Output the [x, y] coordinate of the center of the cell containing the given text.  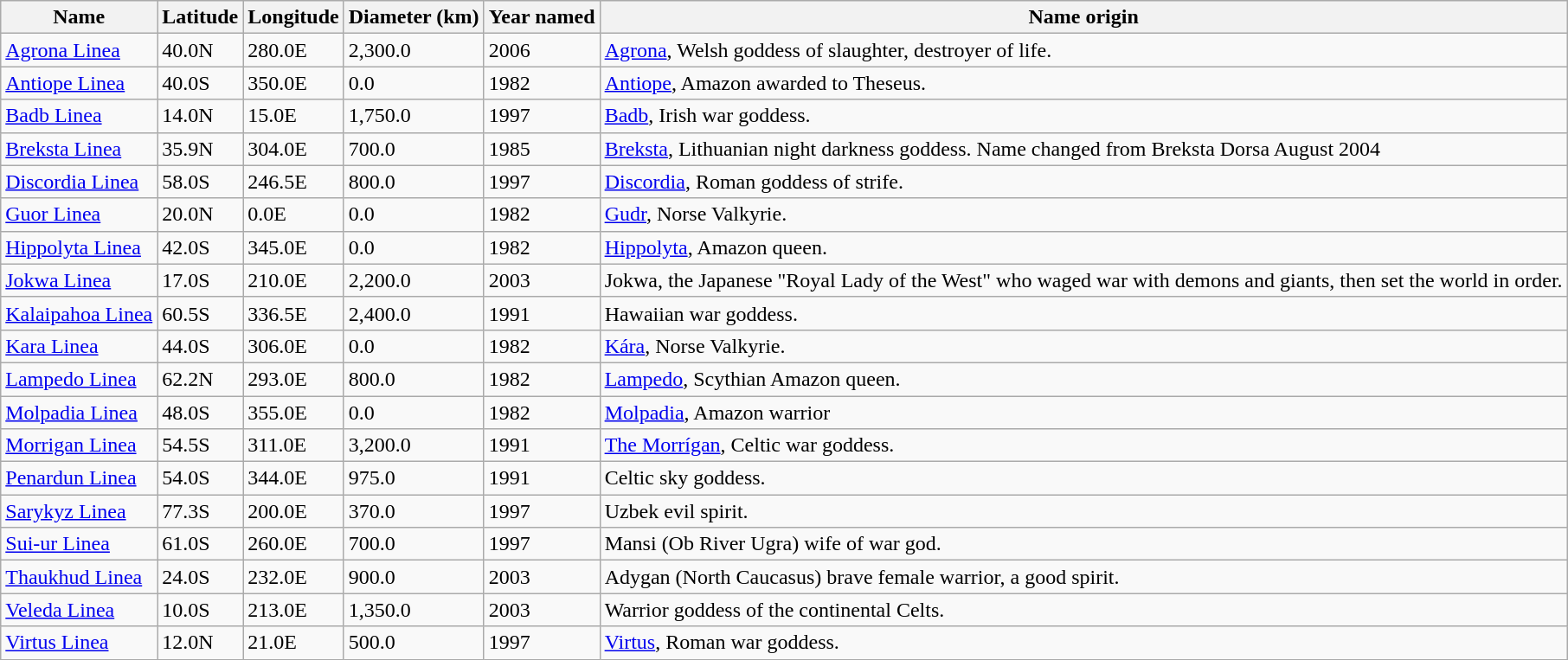
210.0E [293, 280]
Gudr, Norse Valkyrie. [1083, 215]
355.0E [293, 413]
Longitude [293, 17]
2,400.0 [414, 313]
Kalaipahoa Linea [80, 313]
Sui-ur Linea [80, 544]
10.0S [201, 610]
Mansi (Ob River Ugra) wife of war god. [1083, 544]
370.0 [414, 511]
200.0E [293, 511]
Lampedo, Scythian Amazon queen. [1083, 379]
40.0S [201, 83]
500.0 [414, 643]
213.0E [293, 610]
Breksta, Lithuanian night darkness goddess. Name changed from Breksta Dorsa August 2004 [1083, 149]
Discordia Linea [80, 182]
Agrona, Welsh goddess of slaughter, destroyer of life. [1083, 50]
Thaukhud Linea [80, 577]
Penardun Linea [80, 478]
77.3S [201, 511]
Veleda Linea [80, 610]
Name origin [1083, 17]
61.0S [201, 544]
17.0S [201, 280]
336.5E [293, 313]
Kára, Norse Valkyrie. [1083, 346]
21.0E [293, 643]
35.9N [201, 149]
232.0E [293, 577]
1,350.0 [414, 610]
44.0S [201, 346]
Discordia, Roman goddess of strife. [1083, 182]
62.2N [201, 379]
Agrona Linea [80, 50]
Sarykyz Linea [80, 511]
Adygan (North Caucasus) brave female warrior, a good spirit. [1083, 577]
304.0E [293, 149]
2,200.0 [414, 280]
900.0 [414, 577]
0.0E [293, 215]
58.0S [201, 182]
Antiope, Amazon awarded to Theseus. [1083, 83]
345.0E [293, 247]
Antiope Linea [80, 83]
12.0N [201, 643]
54.0S [201, 478]
Kara Linea [80, 346]
Lampedo Linea [80, 379]
24.0S [201, 577]
Latitude [201, 17]
Celtic sky goddess. [1083, 478]
260.0E [293, 544]
Badb, Irish war goddess. [1083, 116]
Molpadia Linea [80, 413]
Morrigan Linea [80, 445]
Jokwa, the Japanese "Royal Lady of the West" who waged war with demons and giants, then set the world in order. [1083, 280]
1,750.0 [414, 116]
Molpadia, Amazon warrior [1083, 413]
Virtus Linea [80, 643]
48.0S [201, 413]
311.0E [293, 445]
14.0N [201, 116]
Hippolyta, Amazon queen. [1083, 247]
Virtus, Roman war goddess. [1083, 643]
293.0E [293, 379]
Uzbek evil spirit. [1083, 511]
Hawaiian war goddess. [1083, 313]
Jokwa Linea [80, 280]
280.0E [293, 50]
Warrior goddess of the continental Celts. [1083, 610]
Guor Linea [80, 215]
344.0E [293, 478]
350.0E [293, 83]
1985 [542, 149]
60.5S [201, 313]
54.5S [201, 445]
15.0E [293, 116]
20.0N [201, 215]
2,300.0 [414, 50]
42.0S [201, 247]
Diameter (km) [414, 17]
Hippolyta Linea [80, 247]
3,200.0 [414, 445]
975.0 [414, 478]
2006 [542, 50]
Year named [542, 17]
Breksta Linea [80, 149]
246.5E [293, 182]
The Morrígan, Celtic war goddess. [1083, 445]
Name [80, 17]
Badb Linea [80, 116]
40.0N [201, 50]
306.0E [293, 346]
